Find where the given text appears and provide that cell's center as (x, y) coordinate. 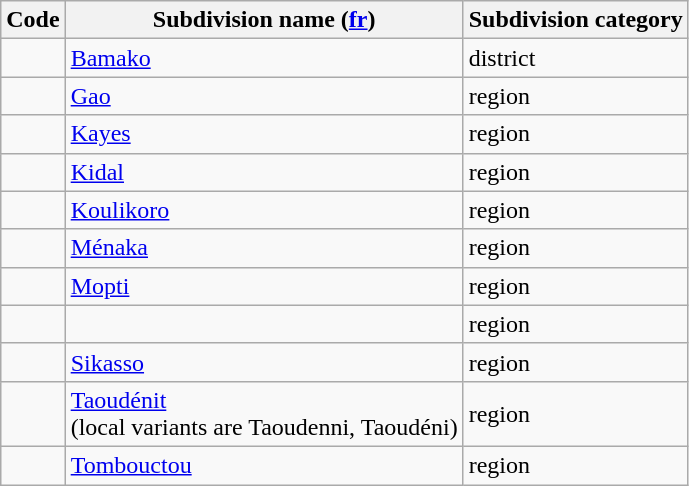
Sikasso (264, 362)
Code (33, 20)
Bamako (264, 58)
Tombouctou (264, 465)
Mopti (264, 286)
Koulikoro (264, 210)
Ménaka (264, 248)
district (576, 58)
Taoudénit(local variants are Taoudenni, Taoudéni) (264, 414)
Kayes (264, 134)
Gao (264, 96)
Subdivision category (576, 20)
Subdivision name (fr) (264, 20)
Kidal (264, 172)
